Extract the (x, y) coordinate from the center of the cell holding the provided text.  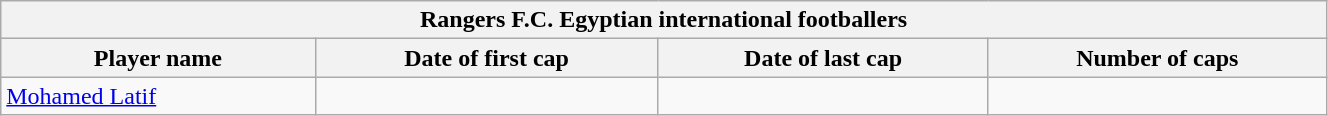
Mohamed Latif (158, 96)
Rangers F.C. Egyptian international footballers (664, 20)
Date of last cap (823, 58)
Player name (158, 58)
Number of caps (1157, 58)
Date of first cap (486, 58)
